Locate the cell with the specified text and output its (x, y) center coordinate. 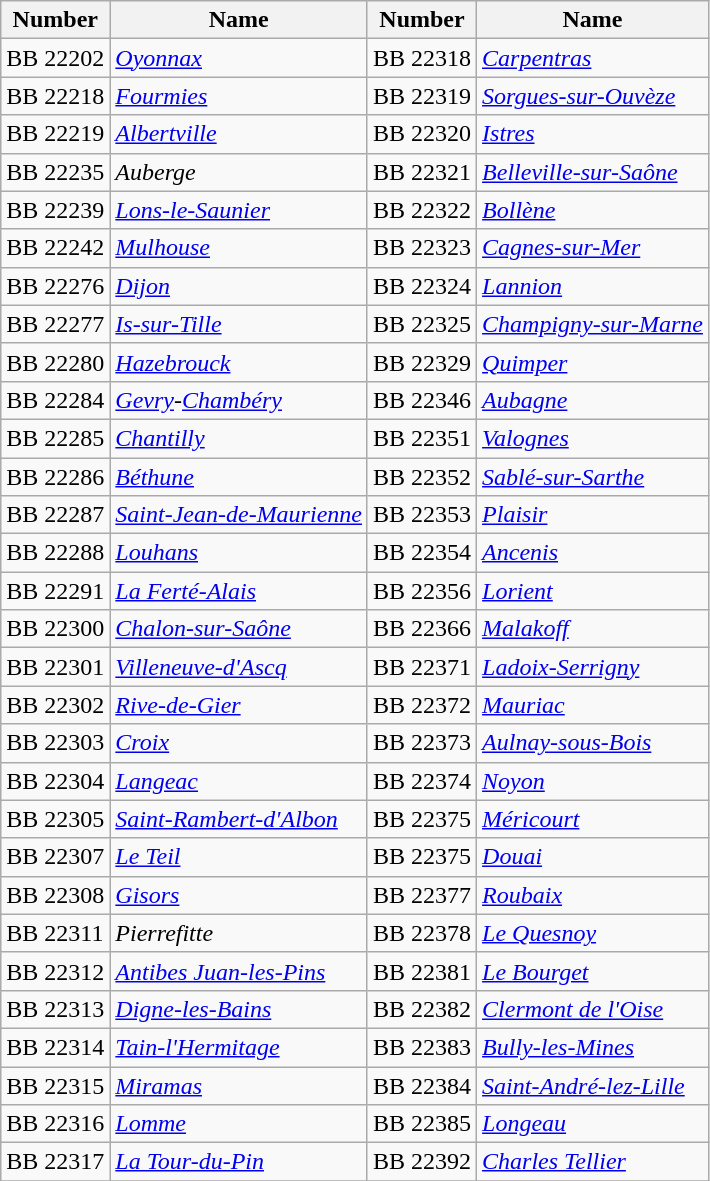
BB 22305 (56, 819)
BB 22382 (422, 1009)
Pierrefitte (239, 933)
Noyon (593, 781)
Ancenis (593, 553)
Oyonnax (239, 58)
BB 22392 (422, 1162)
Saint-André-lez-Lille (593, 1085)
BB 22301 (56, 667)
Istres (593, 134)
Clermont de l'Oise (593, 1009)
BB 22315 (56, 1085)
BB 22318 (422, 58)
Lons-le-Saunier (239, 210)
Gisors (239, 895)
Le Bourget (593, 971)
Aulnay-sous-Bois (593, 743)
Fourmies (239, 96)
BB 22218 (56, 96)
BB 22356 (422, 591)
Bollène (593, 210)
Tain-l'Hermitage (239, 1047)
Béthune (239, 477)
BB 22288 (56, 553)
BB 22276 (56, 286)
BB 22352 (422, 477)
Antibes Juan-les-Pins (239, 971)
BB 22384 (422, 1085)
BB 22202 (56, 58)
BB 22314 (56, 1047)
Douai (593, 857)
Miramas (239, 1085)
Roubaix (593, 895)
BB 22354 (422, 553)
La Ferté-Alais (239, 591)
Quimper (593, 362)
BB 22353 (422, 515)
BB 22325 (422, 324)
BB 22286 (56, 477)
BB 22383 (422, 1047)
BB 22239 (56, 210)
Hazebrouck (239, 362)
Chantilly (239, 438)
Plaisir (593, 515)
Chalon-sur-Saône (239, 629)
Louhans (239, 553)
BB 22307 (56, 857)
Gevry-Chambéry (239, 400)
Rive-de-Gier (239, 705)
BB 22311 (56, 933)
Langeac (239, 781)
Croix (239, 743)
BB 22304 (56, 781)
Mauriac (593, 705)
BB 22319 (422, 96)
BB 22303 (56, 743)
Villeneuve-d'Ascq (239, 667)
BB 22320 (422, 134)
BB 22287 (56, 515)
BB 22372 (422, 705)
BB 22385 (422, 1124)
La Tour-du-Pin (239, 1162)
Méricourt (593, 819)
Lomme (239, 1124)
Belleville-sur-Saône (593, 172)
Auberge (239, 172)
Digne-les-Bains (239, 1009)
BB 22329 (422, 362)
BB 22284 (56, 400)
Champigny-sur-Marne (593, 324)
BB 22381 (422, 971)
BB 22373 (422, 743)
Lannion (593, 286)
Mulhouse (239, 248)
BB 22377 (422, 895)
BB 22374 (422, 781)
Aubagne (593, 400)
BB 22242 (56, 248)
Ladoix-Serrigny (593, 667)
Le Quesnoy (593, 933)
BB 22346 (422, 400)
BB 22308 (56, 895)
Saint-Jean-de-Maurienne (239, 515)
BB 22291 (56, 591)
BB 22351 (422, 438)
BB 22317 (56, 1162)
Albertville (239, 134)
Saint-Rambert-d'Albon (239, 819)
Longeau (593, 1124)
BB 22316 (56, 1124)
BB 22285 (56, 438)
Sorgues-sur-Ouvèze (593, 96)
Le Teil (239, 857)
Is-sur-Tille (239, 324)
Valognes (593, 438)
BB 22322 (422, 210)
Lorient (593, 591)
BB 22277 (56, 324)
BB 22312 (56, 971)
Bully-les-Mines (593, 1047)
BB 22300 (56, 629)
Carpentras (593, 58)
BB 22324 (422, 286)
Dijon (239, 286)
Malakoff (593, 629)
BB 22371 (422, 667)
BB 22366 (422, 629)
Sablé-sur-Sarthe (593, 477)
Cagnes-sur-Mer (593, 248)
BB 22378 (422, 933)
BB 22321 (422, 172)
BB 22302 (56, 705)
BB 22219 (56, 134)
BB 22280 (56, 362)
BB 22323 (422, 248)
BB 22313 (56, 1009)
Charles Tellier (593, 1162)
BB 22235 (56, 172)
